Identify which cell holds the provided text, then report its [x, y] central coordinate. 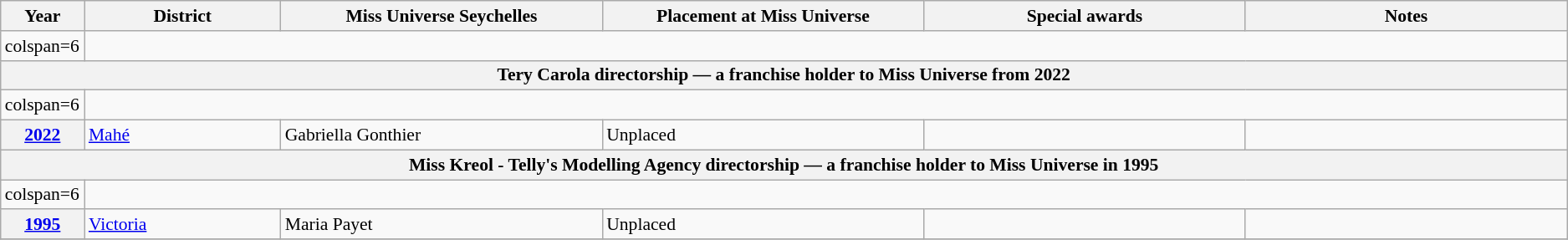
Tery Carola directorship — a franchise holder to Miss Universe from 2022 [784, 75]
Miss Universe Seychelles [442, 16]
Placement at Miss Universe [763, 16]
District [182, 16]
2022 [43, 135]
Gabriella Gonthier [442, 135]
Victoria [182, 225]
1995 [43, 225]
Mahé [182, 135]
Miss Kreol - Telly's Modelling Agency directorship — a franchise holder to Miss Universe in 1995 [784, 165]
Year [43, 16]
Special awards [1085, 16]
Notes [1407, 16]
Maria Payet [442, 225]
